Pinpoint the cell where the given text exists, returning its [x, y] midpoint coordinate. 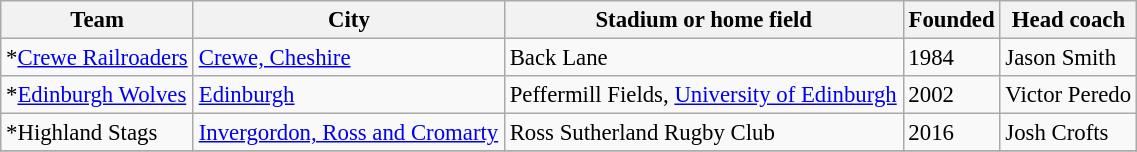
2016 [952, 133]
Edinburgh [348, 95]
Crewe, Cheshire [348, 58]
Ross Sutherland Rugby Club [704, 133]
Head coach [1068, 20]
2002 [952, 95]
Stadium or home field [704, 20]
1984 [952, 58]
*Crewe Railroaders [98, 58]
*Highland Stags [98, 133]
City [348, 20]
*Edinburgh Wolves [98, 95]
Josh Crofts [1068, 133]
Victor Peredo [1068, 95]
Peffermill Fields, University of Edinburgh [704, 95]
Founded [952, 20]
Jason Smith [1068, 58]
Back Lane [704, 58]
Invergordon, Ross and Cromarty [348, 133]
Team [98, 20]
